Capture the cell that displays the provided text and extract its [x, y] central coordinate. 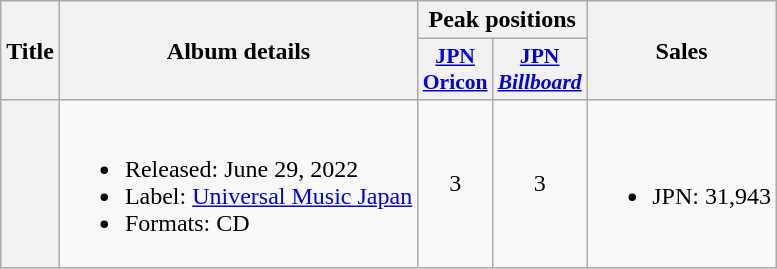
Title [30, 50]
Album details [238, 50]
Released: June 29, 2022Label: Universal Music JapanFormats: CD [238, 184]
JPNOricon [456, 70]
Sales [682, 50]
Peak positions [502, 20]
JPNBillboard [540, 70]
JPN: 31,943 [682, 184]
